Provide the (X, Y) coordinate of the cell's center where the given text is located.  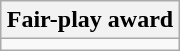
Fair-play award (90, 20)
